Find where the given text appears and provide that cell's center as [x, y] coordinate. 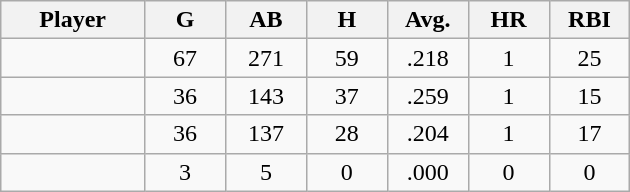
.218 [428, 58]
271 [266, 58]
143 [266, 96]
25 [590, 58]
Avg. [428, 20]
137 [266, 134]
.204 [428, 134]
15 [590, 96]
.259 [428, 96]
67 [186, 58]
28 [346, 134]
59 [346, 58]
AB [266, 20]
Player [73, 20]
G [186, 20]
H [346, 20]
37 [346, 96]
.000 [428, 172]
3 [186, 172]
5 [266, 172]
HR [508, 20]
RBI [590, 20]
17 [590, 134]
